Return (x, y) of the center of cell containing provided text 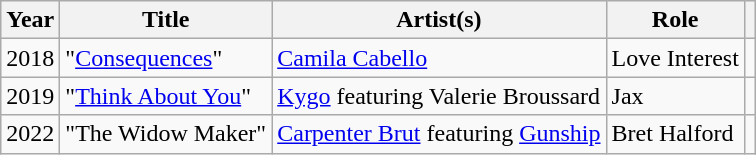
Kygo featuring Valerie Broussard (439, 96)
"Think About You" (166, 96)
Role (675, 20)
Bret Halford (675, 134)
Camila Cabello (439, 58)
2019 (30, 96)
Jax (675, 96)
Title (166, 20)
Artist(s) (439, 20)
"The Widow Maker" (166, 134)
2022 (30, 134)
Carpenter Brut featuring Gunship (439, 134)
Love Interest (675, 58)
Year (30, 20)
"Consequences" (166, 58)
2018 (30, 58)
